Identify which cell holds the provided text, then report its (x, y) central coordinate. 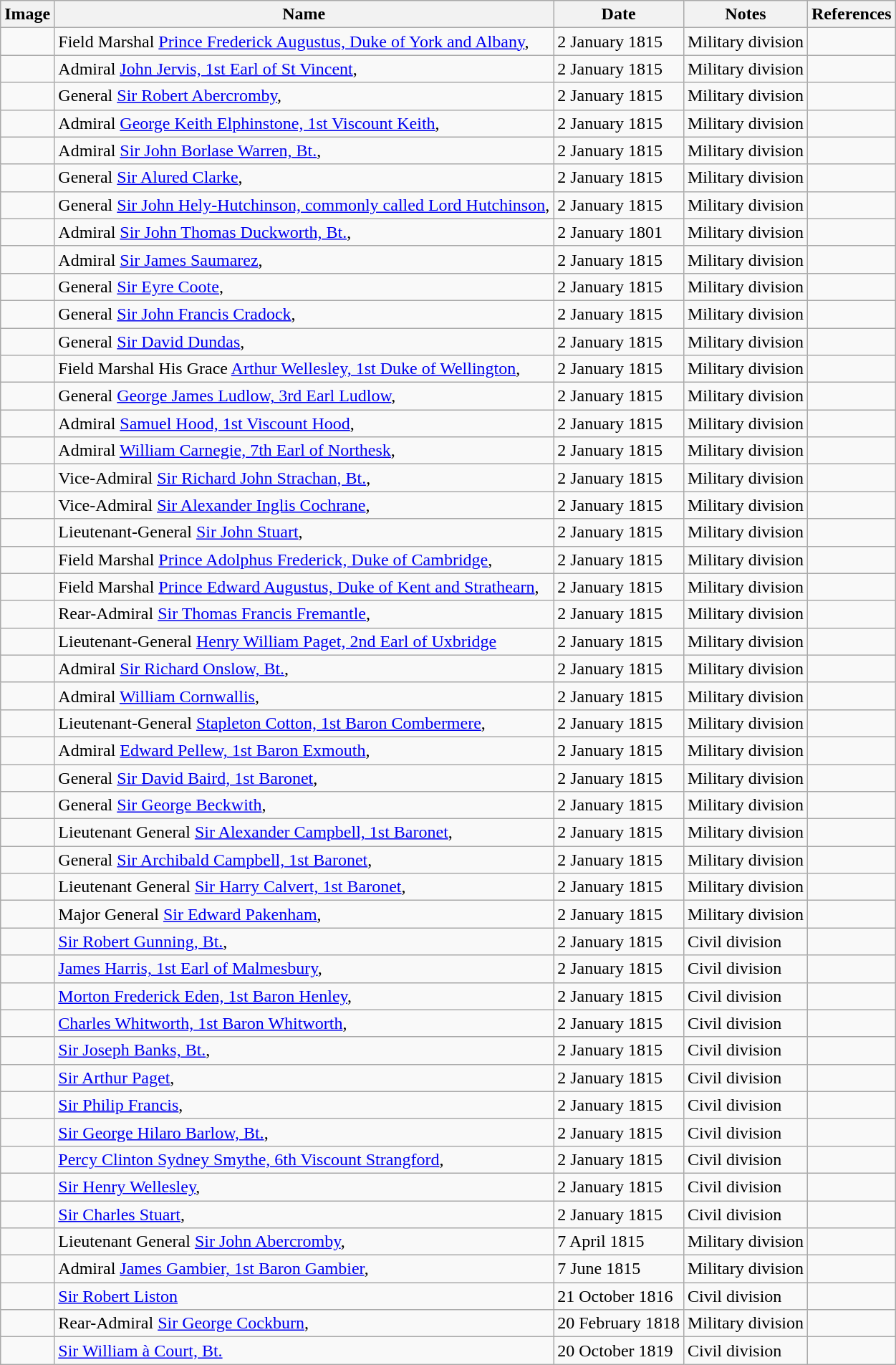
Admiral George Keith Elphinstone, 1st Viscount Keith, (304, 123)
Sir Henry Wellesley, (304, 1187)
Admiral William Cornwallis, (304, 696)
Sir Philip Francis, (304, 1105)
Lieutenant-General Stapleton Cotton, 1st Baron Combermere, (304, 723)
Admiral Sir John Thomas Duckworth, Bt., (304, 232)
General Sir George Beckwith, (304, 805)
Sir Arthur Paget, (304, 1078)
Admiral William Carnegie, 7th Earl of Northesk, (304, 451)
Rear-Admiral Sir George Cockburn, (304, 1323)
Rear-Admiral Sir Thomas Francis Fremantle, (304, 614)
Charles Whitworth, 1st Baron Whitworth, (304, 1023)
General Sir Archibald Campbell, 1st Baronet, (304, 860)
Sir Robert Liston (304, 1296)
Admiral Sir James Saumarez, (304, 259)
7 April 1815 (619, 1242)
Admiral Sir John Borlase Warren, Bt., (304, 150)
20 February 1818 (619, 1323)
Notes (745, 14)
Admiral Samuel Hood, 1st Viscount Hood, (304, 423)
General Sir David Baird, 1st Baronet, (304, 777)
Name (304, 14)
General Sir Alured Clarke, (304, 178)
Sir Robert Gunning, Bt., (304, 942)
2 January 1801 (619, 232)
Lieutenant General Sir John Abercromby, (304, 1242)
Image (27, 14)
Admiral Sir Richard Onslow, Bt., (304, 669)
Lieutenant General Sir Alexander Campbell, 1st Baronet, (304, 833)
Sir William à Court, Bt. (304, 1351)
Field Marshal His Grace Arthur Wellesley, 1st Duke of Wellington, (304, 369)
Field Marshal Prince Edward Augustus, Duke of Kent and Strathearn, (304, 587)
Field Marshal Prince Frederick Augustus, Duke of York and Albany, (304, 42)
Admiral Edward Pellew, 1st Baron Exmouth, (304, 750)
Lieutenant-General Sir John Stuart, (304, 532)
General George James Ludlow, 3rd Earl Ludlow, (304, 396)
General Sir John Francis Cradock, (304, 314)
Percy Clinton Sydney Smythe, 6th Viscount Strangford, (304, 1159)
7 June 1815 (619, 1269)
Lieutenant General Sir Harry Calvert, 1st Baronet, (304, 887)
21 October 1816 (619, 1296)
Vice-Admiral Sir Richard John Strachan, Bt., (304, 478)
Sir Joseph Banks, Bt., (304, 1050)
20 October 1819 (619, 1351)
Vice-Admiral Sir Alexander Inglis Cochrane, (304, 505)
General Sir John Hely-Hutchinson, commonly called Lord Hutchinson, (304, 205)
General Sir Robert Abercromby, (304, 96)
Lieutenant-General Henry William Paget, 2nd Earl of Uxbridge (304, 641)
Field Marshal Prince Adolphus Frederick, Duke of Cambridge, (304, 560)
Sir George Hilaro Barlow, Bt., (304, 1132)
General Sir David Dundas, (304, 342)
Sir Charles Stuart, (304, 1215)
Major General Sir Edward Pakenham, (304, 914)
General Sir Eyre Coote, (304, 287)
Admiral John Jervis, 1st Earl of St Vincent, (304, 69)
Date (619, 14)
James Harris, 1st Earl of Malmesbury, (304, 969)
Admiral James Gambier, 1st Baron Gambier, (304, 1269)
Morton Frederick Eden, 1st Baron Henley, (304, 996)
References (852, 14)
